Return [X, Y] of the center of cell containing provided text 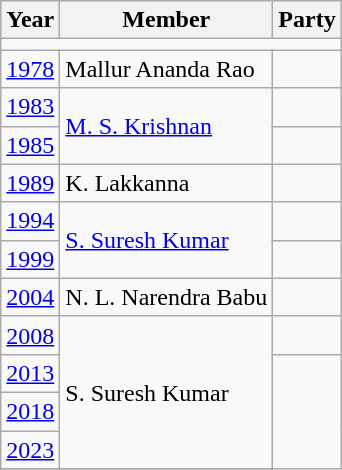
1978 [30, 69]
2018 [30, 411]
K. Lakkanna [166, 183]
M. S. Krishnan [166, 126]
N. L. Narendra Babu [166, 297]
1989 [30, 183]
2013 [30, 373]
Member [166, 20]
1994 [30, 221]
2023 [30, 449]
Party [307, 20]
Mallur Ananda Rao [166, 69]
1999 [30, 259]
2008 [30, 335]
Year [30, 20]
1985 [30, 145]
1983 [30, 107]
2004 [30, 297]
